From the cell containing the given text, extract its center point as [X, Y] coordinate. 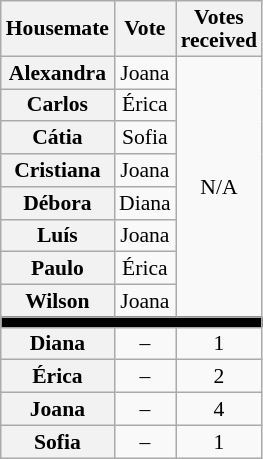
Housemate [58, 28]
Vote [145, 28]
N/A [219, 186]
Wilson [58, 302]
Carlos [58, 106]
2 [219, 376]
4 [219, 410]
Cristiana [58, 170]
Cátia [58, 138]
Débora [58, 204]
Paulo [58, 268]
Luís [58, 236]
Votesreceived [219, 28]
Alexandra [58, 72]
